Find where the given text appears and provide that cell's center as [X, Y] coordinate. 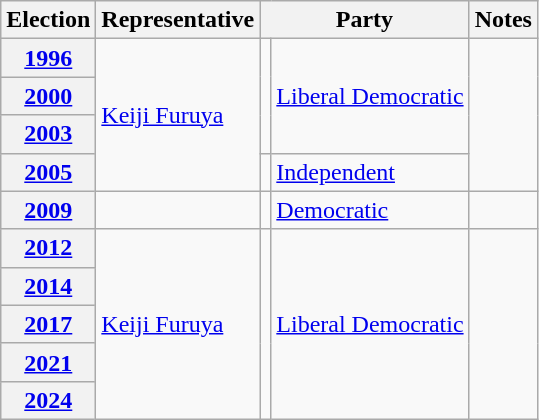
Notes [503, 20]
2012 [48, 248]
Democratic [370, 210]
2017 [48, 324]
2005 [48, 172]
2021 [48, 362]
Representative [178, 20]
Independent [370, 172]
Party [364, 20]
1996 [48, 58]
2003 [48, 134]
2014 [48, 286]
2000 [48, 96]
2009 [48, 210]
Election [48, 20]
2024 [48, 400]
